Determine the [x, y] coordinate at the center of the cell enclosing the given text.  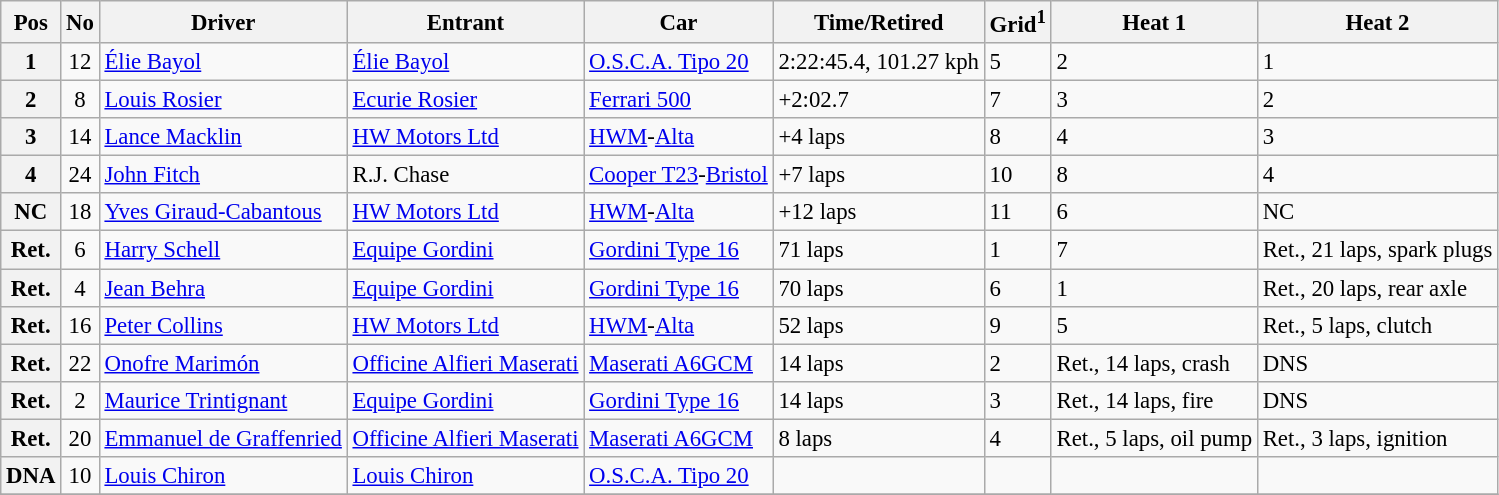
Ret., 3 laps, ignition [1377, 438]
Emmanuel de Graffenried [223, 438]
Peter Collins [223, 325]
2:22:45.4, 101.27 kph [878, 62]
Onofre Marimón [223, 363]
Maurice Trintignant [223, 400]
11 [1018, 213]
No [80, 22]
DNA [31, 476]
12 [80, 62]
Ret., 5 laps, clutch [1377, 325]
Grid1 [1018, 22]
Ret., 5 laps, oil pump [1154, 438]
Jean Behra [223, 288]
Louis Rosier [223, 100]
Ret., 14 laps, fire [1154, 400]
Entrant [466, 22]
R.J. Chase [466, 175]
24 [80, 175]
Pos [31, 22]
Ferrari 500 [678, 100]
Lance Macklin [223, 137]
70 laps [878, 288]
+4 laps [878, 137]
20 [80, 438]
14 [80, 137]
Ret., 20 laps, rear axle [1377, 288]
Driver [223, 22]
Yves Giraud-Cabantous [223, 213]
71 laps [878, 250]
Harry Schell [223, 250]
+12 laps [878, 213]
+7 laps [878, 175]
Ecurie Rosier [466, 100]
Car [678, 22]
Time/Retired [878, 22]
Ret., 21 laps, spark plugs [1377, 250]
52 laps [878, 325]
Heat 1 [1154, 22]
9 [1018, 325]
John Fitch [223, 175]
18 [80, 213]
Cooper T23-Bristol [678, 175]
Heat 2 [1377, 22]
Ret., 14 laps, crash [1154, 363]
8 laps [878, 438]
22 [80, 363]
16 [80, 325]
+2:02.7 [878, 100]
